Pinpoint the cell where the given text exists, returning its [x, y] midpoint coordinate. 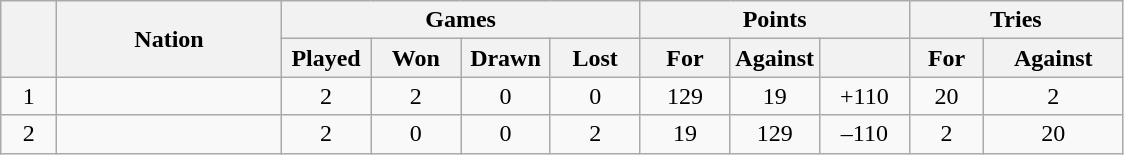
Tries [1016, 20]
Nation [169, 39]
Played [326, 58]
Lost [595, 58]
–110 [865, 134]
1 [29, 96]
+110 [865, 96]
Drawn [506, 58]
Won [416, 58]
Games [460, 20]
Points [774, 20]
